Search for the cell housing the specified text and yield its (x, y) center coordinate. 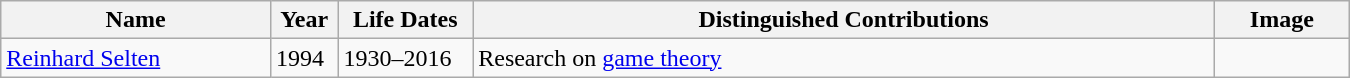
Year (304, 20)
1994 (304, 58)
Life Dates (406, 20)
Research on game theory (844, 58)
Distinguished Contributions (844, 20)
1930–2016 (406, 58)
Reinhard Selten (136, 58)
Name (136, 20)
Image (1282, 20)
